Locate the cell with the specified text and output its (X, Y) center coordinate. 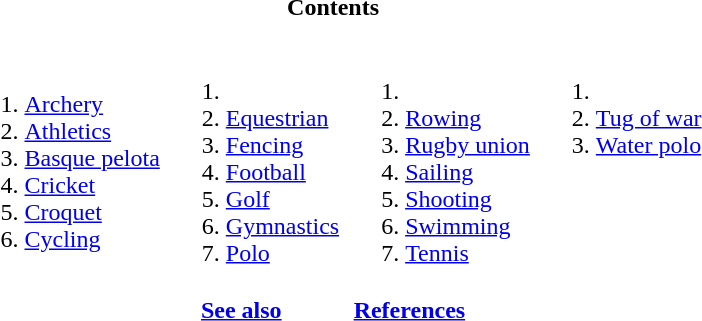
RowingRugby unionSailingShootingSwimmingTennis (438, 158)
EquestrianFencingFootballGolfGymnasticsPolo (252, 158)
